Scan for the cell matching the given text and deliver its [X, Y] coordinate at center. 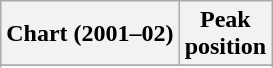
Chart (2001–02) [90, 34]
Peakposition [225, 34]
